Scan for the cell matching the given text and deliver its [X, Y] coordinate at center. 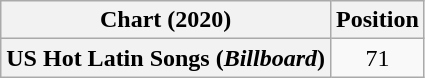
71 [378, 58]
Chart (2020) [166, 20]
US Hot Latin Songs (Billboard) [166, 58]
Position [378, 20]
